Detect which cell encompasses the target text, then output its [X, Y] center coordinate. 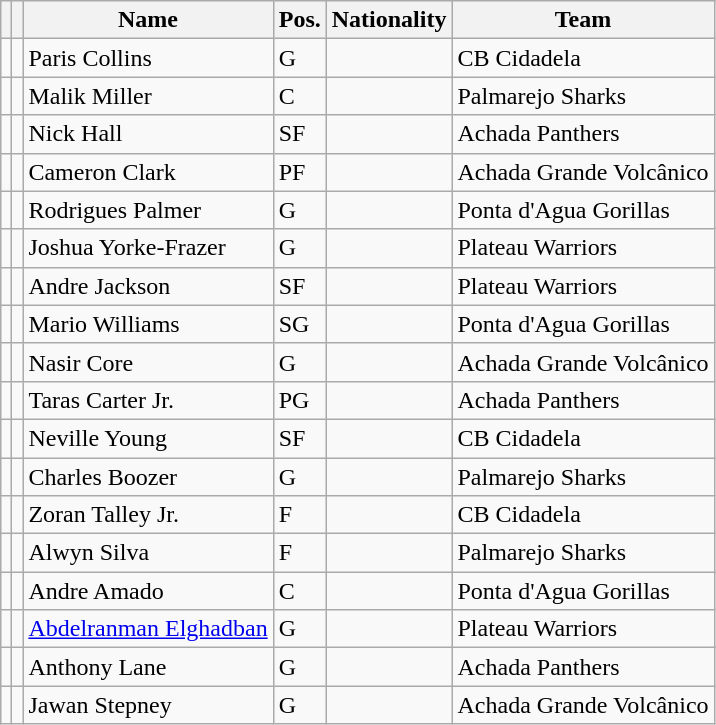
Cameron Clark [148, 172]
Name [148, 20]
Mario Williams [148, 324]
Andre Jackson [148, 286]
Alwyn Silva [148, 553]
PF [300, 172]
Andre Amado [148, 591]
PG [300, 400]
Nationality [389, 20]
Nick Hall [148, 134]
Nasir Core [148, 362]
SG [300, 324]
Neville Young [148, 438]
Charles Boozer [148, 477]
Joshua Yorke-Frazer [148, 248]
Taras Carter Jr. [148, 400]
Pos. [300, 20]
Anthony Lane [148, 667]
Jawan Stepney [148, 705]
Abdelranman Elghadban [148, 629]
Team [583, 20]
Paris Collins [148, 58]
Rodrigues Palmer [148, 210]
Zoran Talley Jr. [148, 515]
Malik Miller [148, 96]
